Scan for the cell matching the given text and deliver its (X, Y) coordinate at center. 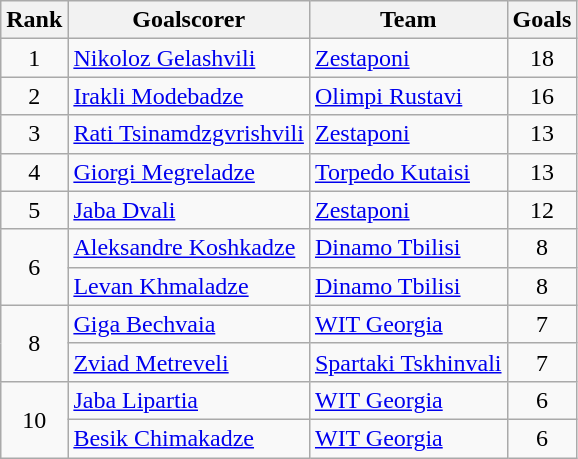
Rank (34, 20)
Olimpi Rustavi (408, 96)
16 (542, 96)
10 (34, 419)
Jaba Dvali (189, 210)
18 (542, 58)
5 (34, 210)
3 (34, 134)
1 (34, 58)
Zviad Metreveli (189, 362)
Nikoloz Gelashvili (189, 58)
Aleksandre Koshkadze (189, 248)
2 (34, 96)
Goalscorer (189, 20)
Irakli Modebadze (189, 96)
Besik Chimakadze (189, 438)
Levan Khmaladze (189, 286)
4 (34, 172)
Rati Tsinamdzgvrishvili (189, 134)
Jaba Lipartia (189, 400)
Goals (542, 20)
Team (408, 20)
12 (542, 210)
Giorgi Megreladze (189, 172)
Giga Bechvaia (189, 324)
Spartaki Tskhinvali (408, 362)
Torpedo Kutaisi (408, 172)
